Capture the cell that displays the provided text and extract its [x, y] central coordinate. 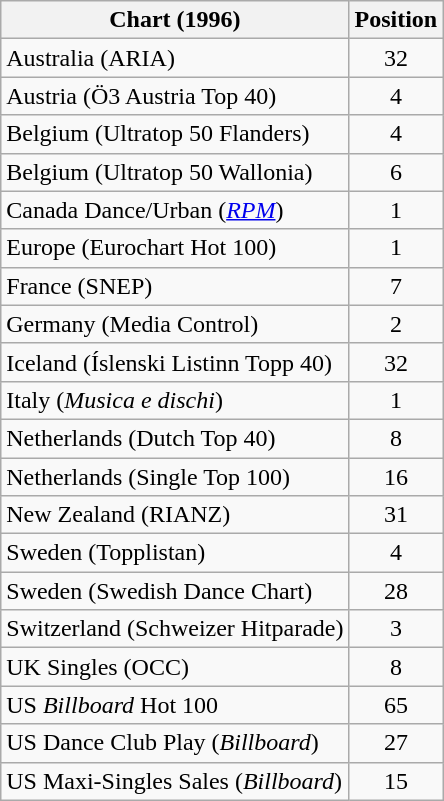
Netherlands (Dutch Top 40) [175, 438]
Sweden (Topplistan) [175, 553]
US Dance Club Play (Billboard) [175, 743]
Chart (1996) [175, 20]
Iceland (Íslenski Listinn Topp 40) [175, 362]
US Billboard Hot 100 [175, 705]
65 [396, 705]
Sweden (Swedish Dance Chart) [175, 591]
3 [396, 629]
15 [396, 781]
Europe (Eurochart Hot 100) [175, 248]
Germany (Media Control) [175, 324]
27 [396, 743]
Italy (Musica e dischi) [175, 400]
31 [396, 515]
Canada Dance/Urban (RPM) [175, 210]
Belgium (Ultratop 50 Flanders) [175, 134]
28 [396, 591]
Belgium (Ultratop 50 Wallonia) [175, 172]
UK Singles (OCC) [175, 667]
16 [396, 477]
Position [396, 20]
US Maxi-Singles Sales (Billboard) [175, 781]
Netherlands (Single Top 100) [175, 477]
7 [396, 286]
New Zealand (RIANZ) [175, 515]
2 [396, 324]
6 [396, 172]
Switzerland (Schweizer Hitparade) [175, 629]
Australia (ARIA) [175, 58]
France (SNEP) [175, 286]
Austria (Ö3 Austria Top 40) [175, 96]
